Pinpoint the cell where the given text exists, returning its (x, y) midpoint coordinate. 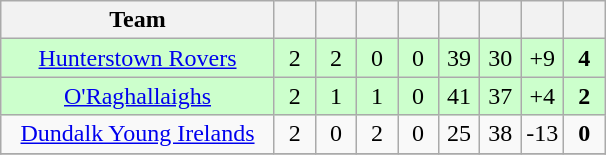
25 (460, 134)
39 (460, 58)
Team (138, 20)
Dundalk Young Irelands (138, 134)
O'Raghallaighs (138, 96)
+4 (542, 96)
+9 (542, 58)
-13 (542, 134)
37 (500, 96)
Hunterstown Rovers (138, 58)
30 (500, 58)
41 (460, 96)
38 (500, 134)
4 (584, 58)
